Provide the [X, Y] coordinate of the cell's center where the given text is located.  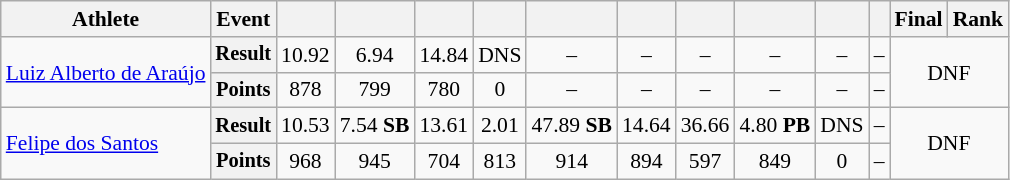
10.92 [306, 55]
780 [444, 90]
914 [572, 162]
47.89 SB [572, 126]
849 [774, 162]
2.01 [500, 126]
704 [444, 162]
894 [646, 162]
14.84 [444, 55]
7.54 SB [375, 126]
Luiz Alberto de Araújo [106, 72]
13.61 [444, 126]
Felipe dos Santos [106, 144]
799 [375, 90]
813 [500, 162]
14.64 [646, 126]
6.94 [375, 55]
36.66 [706, 126]
Event [243, 19]
597 [706, 162]
878 [306, 90]
968 [306, 162]
10.53 [306, 126]
Rank [978, 19]
4.80 PB [774, 126]
Athlete [106, 19]
945 [375, 162]
Final [919, 19]
